Identify which cell holds the provided text, then report its (x, y) central coordinate. 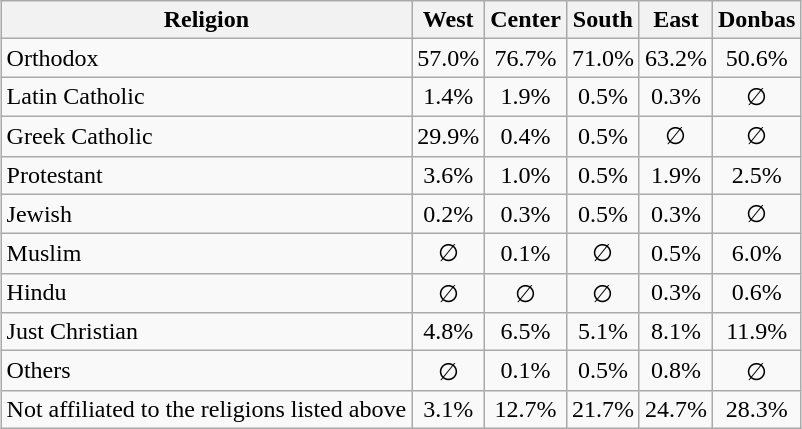
East (676, 20)
11.9% (756, 332)
Hindu (206, 293)
5.1% (602, 332)
0.4% (526, 136)
Center (526, 20)
2.5% (756, 175)
Muslim (206, 254)
24.7% (676, 409)
Religion (206, 20)
Others (206, 371)
12.7% (526, 409)
0.8% (676, 371)
6.0% (756, 254)
76.7% (526, 58)
71.0% (602, 58)
29.9% (448, 136)
West (448, 20)
Donbas (756, 20)
Orthodox (206, 58)
Protestant (206, 175)
3.6% (448, 175)
0.2% (448, 214)
Latin Catholic (206, 97)
21.7% (602, 409)
South (602, 20)
6.5% (526, 332)
3.1% (448, 409)
Greek Catholic (206, 136)
50.6% (756, 58)
4.8% (448, 332)
28.3% (756, 409)
57.0% (448, 58)
8.1% (676, 332)
0.6% (756, 293)
1.4% (448, 97)
63.2% (676, 58)
Just Christian (206, 332)
Jewish (206, 214)
1.0% (526, 175)
Not affiliated to the religions listed above (206, 409)
